Identify which cell holds the provided text, then report its [x, y] central coordinate. 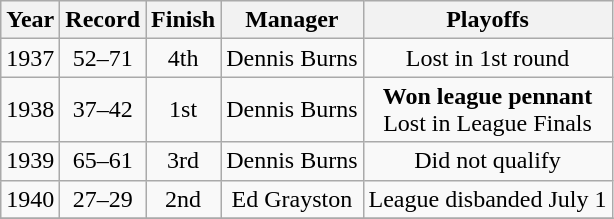
League disbanded July 1 [488, 199]
1938 [30, 110]
2nd [184, 199]
Playoffs [488, 20]
52–71 [103, 58]
3rd [184, 161]
Manager [292, 20]
Did not qualify [488, 161]
Lost in 1st round [488, 58]
Won league pennantLost in League Finals [488, 110]
Finish [184, 20]
Year [30, 20]
37–42 [103, 110]
65–61 [103, 161]
1937 [30, 58]
1st [184, 110]
1939 [30, 161]
Record [103, 20]
27–29 [103, 199]
4th [184, 58]
Ed Grayston [292, 199]
1940 [30, 199]
